Find where the given text appears and provide that cell's center as (X, Y) coordinate. 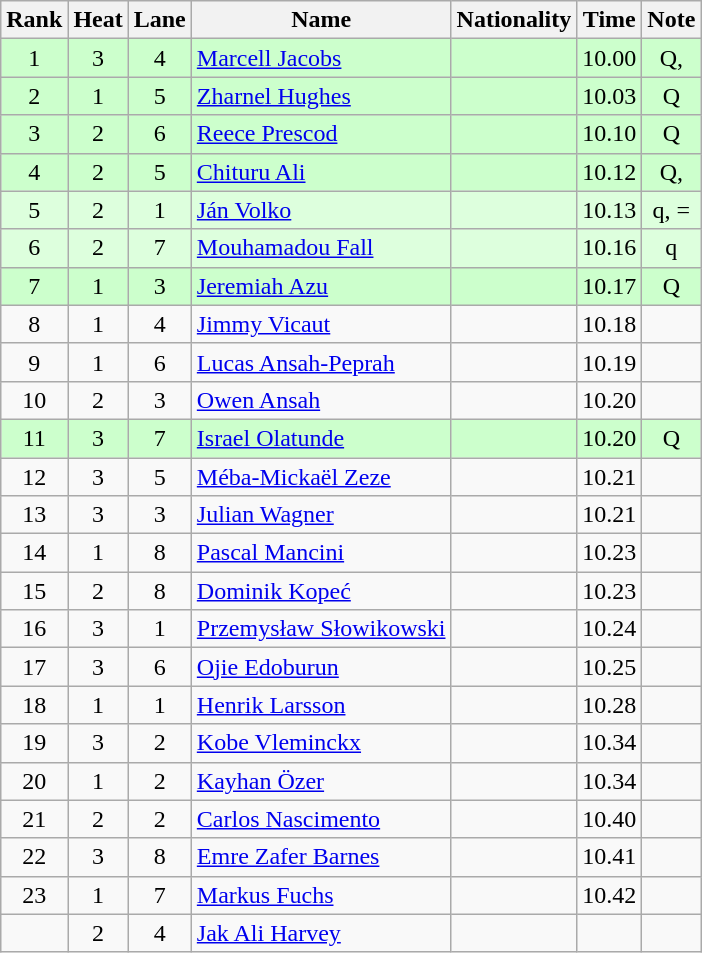
10.00 (610, 58)
13 (34, 515)
Méba-Mickaël Zeze (321, 477)
16 (34, 629)
10.41 (610, 857)
Jimmy Vicaut (321, 324)
10.17 (610, 286)
Ojie Edoburun (321, 667)
q (672, 248)
10.25 (610, 667)
Zharnel Hughes (321, 96)
10.42 (610, 895)
10.13 (610, 210)
Note (672, 20)
10.12 (610, 172)
Heat (98, 20)
Chituru Ali (321, 172)
10.18 (610, 324)
17 (34, 667)
Pascal Mancini (321, 553)
22 (34, 857)
Owen Ansah (321, 400)
12 (34, 477)
10.28 (610, 705)
Nationality (514, 20)
Mouhamadou Fall (321, 248)
Kobe Vleminckx (321, 743)
15 (34, 591)
Ján Volko (321, 210)
Markus Fuchs (321, 895)
Name (321, 20)
23 (34, 895)
Carlos Nascimento (321, 819)
Marcell Jacobs (321, 58)
19 (34, 743)
10.40 (610, 819)
Time (610, 20)
18 (34, 705)
q, = (672, 210)
Kayhan Özer (321, 781)
Rank (34, 20)
21 (34, 819)
Emre Zafer Barnes (321, 857)
14 (34, 553)
20 (34, 781)
10.19 (610, 362)
10.03 (610, 96)
Lucas Ansah-Peprah (321, 362)
10.16 (610, 248)
Lane (160, 20)
Jeremiah Azu (321, 286)
10.10 (610, 134)
9 (34, 362)
10 (34, 400)
10.24 (610, 629)
11 (34, 438)
Jak Ali Harvey (321, 933)
Przemysław Słowikowski (321, 629)
Julian Wagner (321, 515)
Henrik Larsson (321, 705)
Dominik Kopeć (321, 591)
Israel Olatunde (321, 438)
Reece Prescod (321, 134)
